Pinpoint the cell where the given text exists, returning its [x, y] midpoint coordinate. 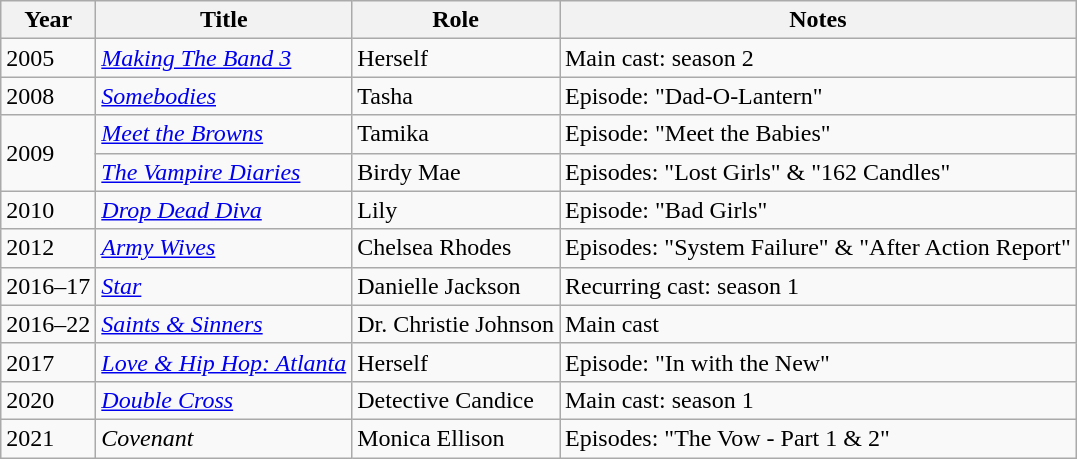
2009 [48, 153]
Episode: "Bad Girls" [818, 210]
Double Cross [224, 400]
Dr. Christie Johnson [456, 324]
Danielle Jackson [456, 286]
Tasha [456, 96]
2016–17 [48, 286]
Main cast: season 2 [818, 58]
Chelsea Rhodes [456, 248]
2020 [48, 400]
Tamika [456, 134]
Detective Candice [456, 400]
2010 [48, 210]
Episodes: "The Vow - Part 1 & 2" [818, 438]
2017 [48, 362]
Title [224, 20]
Birdy Mae [456, 172]
Monica Ellison [456, 438]
Episodes: "System Failure" & "After Action Report" [818, 248]
Star [224, 286]
Notes [818, 20]
Main cast [818, 324]
Drop Dead Diva [224, 210]
Covenant [224, 438]
Episodes: "Lost Girls" & "162 Candles" [818, 172]
2021 [48, 438]
Episode: "In with the New" [818, 362]
2012 [48, 248]
Role [456, 20]
Love & Hip Hop: Atlanta [224, 362]
The Vampire Diaries [224, 172]
Recurring cast: season 1 [818, 286]
Meet the Browns [224, 134]
Saints & Sinners [224, 324]
Army Wives [224, 248]
Lily [456, 210]
2008 [48, 96]
Somebodies [224, 96]
Year [48, 20]
Episode: "Dad-O-Lantern" [818, 96]
2005 [48, 58]
Making The Band 3 [224, 58]
2016–22 [48, 324]
Episode: "Meet the Babies" [818, 134]
Main cast: season 1 [818, 400]
